Scan for the cell matching the given text and deliver its (x, y) coordinate at center. 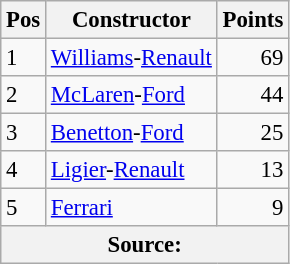
Ferrari (132, 208)
Benetton-Ford (132, 133)
5 (24, 208)
13 (252, 170)
Points (252, 20)
1 (24, 58)
Williams-Renault (132, 58)
25 (252, 133)
2 (24, 95)
3 (24, 133)
Source: (145, 245)
69 (252, 58)
44 (252, 95)
9 (252, 208)
Ligier-Renault (132, 170)
Constructor (132, 20)
McLaren-Ford (132, 95)
4 (24, 170)
Pos (24, 20)
